Detect which cell encompasses the target text, then output its (x, y) center coordinate. 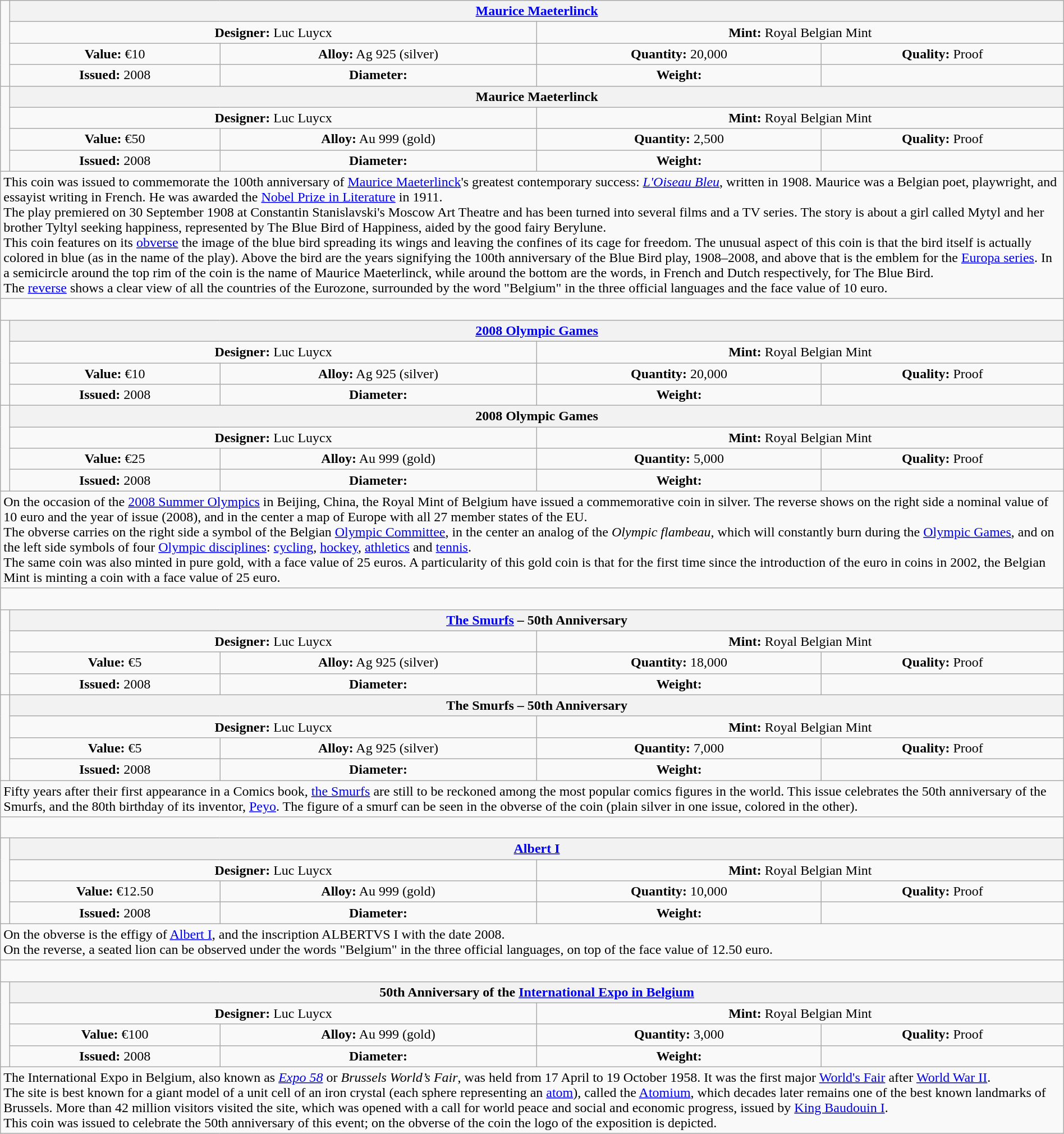
50th Anniversary of the International Expo in Belgium (536, 992)
Value: €100 (115, 1035)
Quantity: 7,000 (679, 748)
Value: €12.50 (115, 892)
Albert I (536, 849)
Value: €25 (115, 459)
Quantity: 10,000 (679, 892)
Quantity: 5,000 (679, 459)
Quantity: 18,000 (679, 663)
Quantity: 3,000 (679, 1035)
Quantity: 2,500 (679, 139)
Value: €50 (115, 139)
